From the cell containing the given text, extract its center point as (x, y) coordinate. 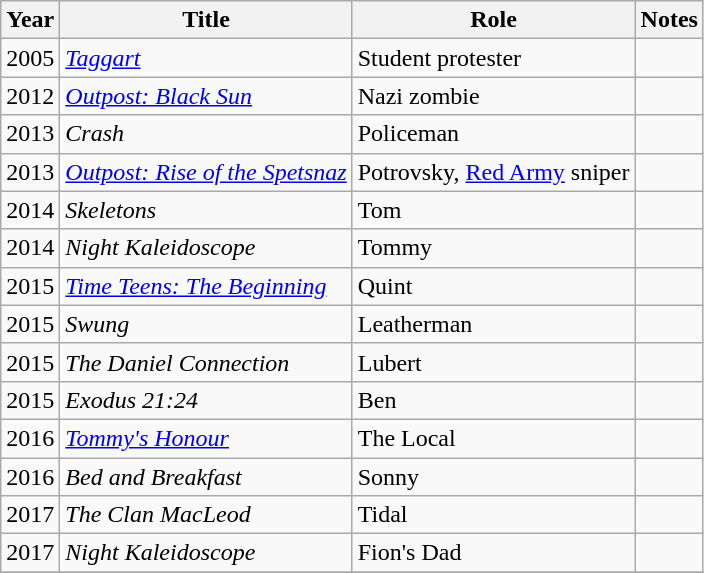
Tom (494, 210)
Leatherman (494, 324)
Policeman (494, 134)
Title (206, 20)
Exodus 21:24 (206, 400)
Tidal (494, 515)
Skeletons (206, 210)
Swung (206, 324)
Sonny (494, 477)
Fion's Dad (494, 553)
Notes (669, 20)
Outpost: Black Sun (206, 96)
Crash (206, 134)
2005 (30, 58)
Time Teens: The Beginning (206, 286)
Lubert (494, 362)
Quint (494, 286)
The Daniel Connection (206, 362)
Tommy (494, 248)
Ben (494, 400)
Role (494, 20)
2012 (30, 96)
The Local (494, 438)
Tommy's Honour (206, 438)
Taggart (206, 58)
Nazi zombie (494, 96)
Student protester (494, 58)
Bed and Breakfast (206, 477)
Outpost: Rise of the Spetsnaz (206, 172)
Year (30, 20)
Potrovsky, Red Army sniper (494, 172)
The Clan MacLeod (206, 515)
